For the text-containing cell, return its midpoint in (X, Y) coordinate format. 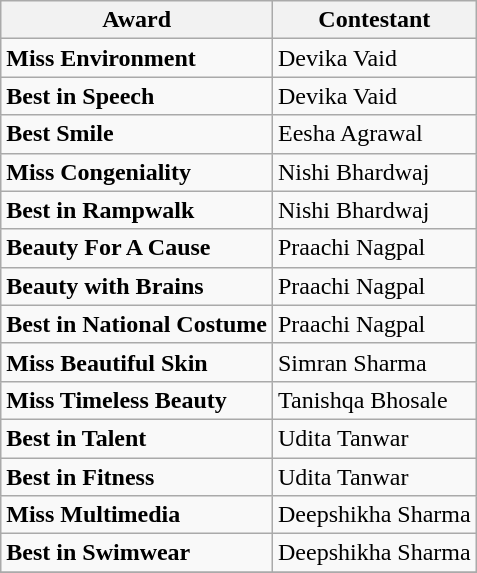
Best Smile (137, 134)
Simran Sharma (374, 362)
Miss Multimedia (137, 515)
Award (137, 20)
Beauty For A Cause (137, 248)
Miss Beautiful Skin (137, 362)
Beauty with Brains (137, 286)
Best in Talent (137, 438)
Miss Environment (137, 58)
Eesha Agrawal (374, 134)
Contestant (374, 20)
Miss Timeless Beauty (137, 400)
Best in Fitness (137, 477)
Best in Swimwear (137, 553)
Tanishqa Bhosale (374, 400)
Best in National Costume (137, 324)
Miss Congeniality (137, 172)
Best in Rampwalk (137, 210)
Best in Speech (137, 96)
